Detect which cell encompasses the target text, then output its [X, Y] center coordinate. 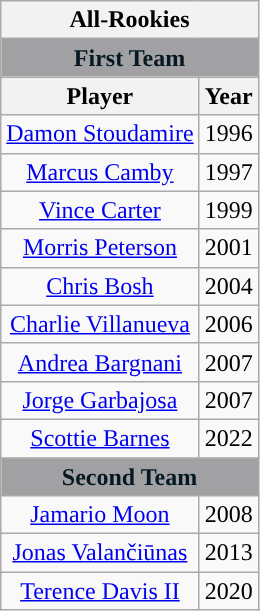
Jonas Valančiūnas [100, 553]
2013 [228, 553]
Vince Carter [100, 210]
Terence Davis II [100, 591]
First Team [130, 58]
Morris Peterson [100, 248]
1996 [228, 134]
2022 [228, 438]
2004 [228, 286]
1999 [228, 210]
2001 [228, 248]
Andrea Bargnani [100, 362]
All-Rookies [130, 20]
2020 [228, 591]
Second Team [130, 477]
Marcus Camby [100, 172]
2006 [228, 324]
Scottie Barnes [100, 438]
Jamario Moon [100, 515]
Chris Bosh [100, 286]
Jorge Garbajosa [100, 400]
2008 [228, 515]
Damon Stoudamire [100, 134]
Player [100, 96]
1997 [228, 172]
Year [228, 96]
Charlie Villanueva [100, 324]
